Provide the (x, y) coordinate of the cell's center where the given text is located.  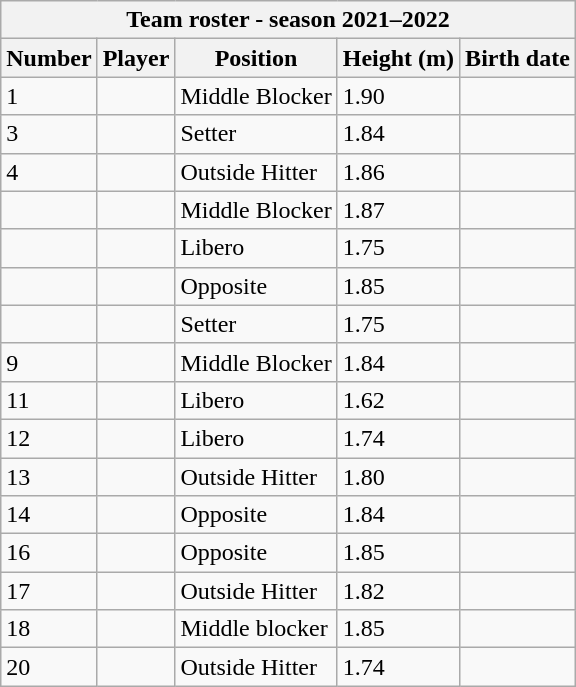
20 (49, 667)
13 (49, 477)
1.82 (398, 591)
11 (49, 400)
9 (49, 362)
17 (49, 591)
Height (m) (398, 58)
Team roster - season 2021–2022 (288, 20)
1.87 (398, 210)
4 (49, 172)
Position (256, 58)
1.90 (398, 96)
Middle blocker (256, 629)
18 (49, 629)
3 (49, 134)
Number (49, 58)
1.62 (398, 400)
12 (49, 438)
Birth date (518, 58)
1 (49, 96)
16 (49, 553)
1.86 (398, 172)
Player (136, 58)
1.80 (398, 477)
14 (49, 515)
